Return (X, Y) of the center of cell containing provided text 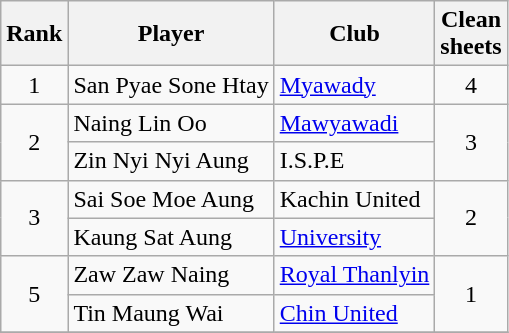
Zin Nyi Nyi Aung (171, 161)
Rank (34, 34)
I.S.P.E (354, 161)
University (354, 237)
Club (354, 34)
Royal Thanlyin (354, 275)
4 (471, 85)
Player (171, 34)
Myawady (354, 85)
Tin Maung Wai (171, 313)
San Pyae Sone Htay (171, 85)
5 (34, 294)
Mawyawadi (354, 123)
Zaw Zaw Naing (171, 275)
Naing Lin Oo (171, 123)
Sai Soe Moe Aung (171, 199)
Cleansheets (471, 34)
Chin United (354, 313)
Kaung Sat Aung (171, 237)
Kachin United (354, 199)
